Return the [X, Y] coordinate for the center point of the cell that contains the specified text.  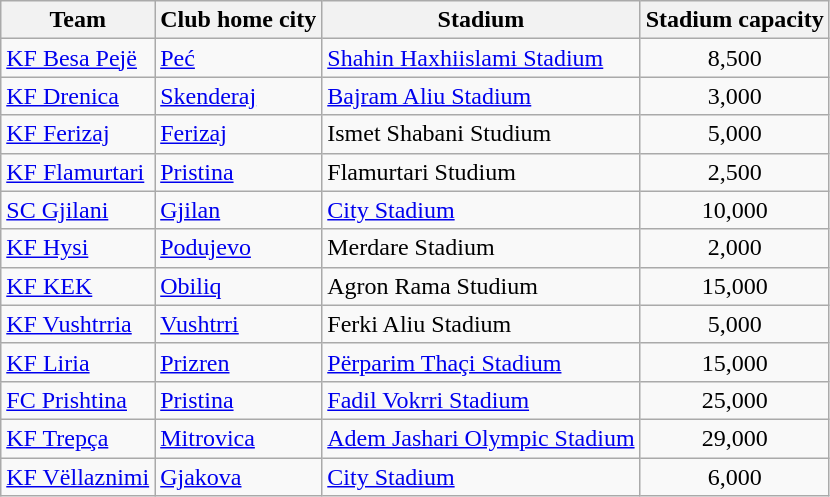
Peć [238, 58]
KF Liria [78, 362]
Obiliq [238, 286]
Gjakova [238, 477]
Skenderaj [238, 96]
KF Besa Pejë [78, 58]
2,000 [734, 248]
29,000 [734, 438]
Club home city [238, 20]
KF Vëllaznimi [78, 477]
Stadium capacity [734, 20]
Gjilan [238, 210]
Adem Jashari Olympic Stadium [481, 438]
8,500 [734, 58]
3,000 [734, 96]
2,500 [734, 172]
KF Ferizaj [78, 134]
Merdare Stadium [481, 248]
Ferizaj [238, 134]
Ferki Aliu Stadium [481, 324]
KF Trepça [78, 438]
10,000 [734, 210]
SC Gjilani [78, 210]
KF Drenica [78, 96]
Stadium [481, 20]
Vushtrri [238, 324]
25,000 [734, 400]
Fadil Vokrri Stadium [481, 400]
Përparim Thaçi Stadium [481, 362]
6,000 [734, 477]
FC Prishtina [78, 400]
Flamurtari Studium [481, 172]
Prizren [238, 362]
Agron Rama Studium [481, 286]
Podujevo [238, 248]
Bajram Aliu Stadium [481, 96]
KF Flamurtari [78, 172]
Team [78, 20]
Ismet Shabani Studium [481, 134]
KF Hysi [78, 248]
Shahin Haxhiislami Stadium [481, 58]
KF Vushtrria [78, 324]
KF KEK [78, 286]
Mitrovica [238, 438]
